Find where the given text appears and provide that cell's center as [X, Y] coordinate. 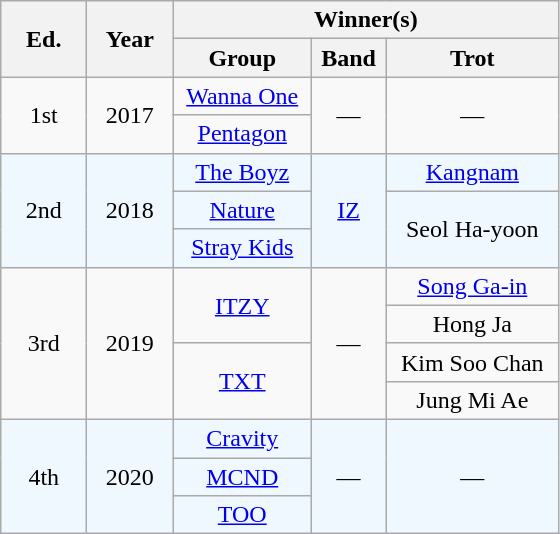
MCND [242, 477]
1st [44, 115]
2nd [44, 210]
2018 [130, 210]
Trot [472, 58]
ITZY [242, 305]
Kim Soo Chan [472, 362]
Seol Ha-yoon [472, 229]
Jung Mi Ae [472, 400]
TOO [242, 515]
Nature [242, 210]
Stray Kids [242, 248]
IZ [349, 210]
2017 [130, 115]
TXT [242, 381]
3rd [44, 343]
Song Ga-in [472, 286]
Hong Ja [472, 324]
Band [349, 58]
Group [242, 58]
4th [44, 476]
Wanna One [242, 96]
Winner(s) [366, 20]
Ed. [44, 39]
Kangnam [472, 172]
Year [130, 39]
2020 [130, 476]
2019 [130, 343]
The Boyz [242, 172]
Cravity [242, 438]
Pentagon [242, 134]
